Return (x, y) of the center of cell containing provided text 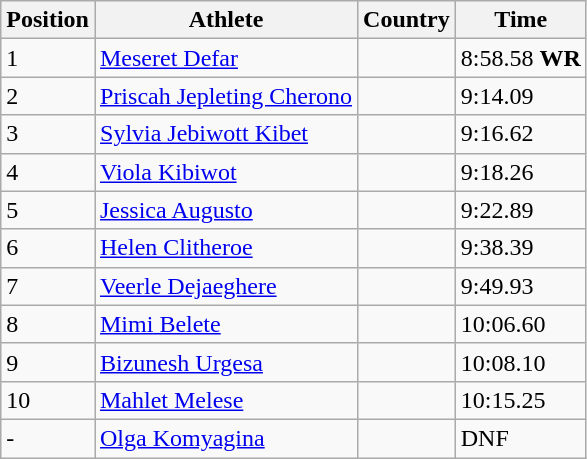
9:49.93 (520, 286)
4 (48, 172)
Olga Komyagina (226, 438)
- (48, 438)
9:18.26 (520, 172)
10:15.25 (520, 400)
Helen Clitheroe (226, 248)
5 (48, 210)
Meseret Defar (226, 58)
Position (48, 20)
10:06.60 (520, 324)
Country (407, 20)
7 (48, 286)
3 (48, 134)
9:22.89 (520, 210)
Priscah Jepleting Cherono (226, 96)
Athlete (226, 20)
10:08.10 (520, 362)
Viola Kibiwot (226, 172)
8 (48, 324)
Bizunesh Urgesa (226, 362)
Mahlet Melese (226, 400)
Jessica Augusto (226, 210)
Veerle Dejaeghere (226, 286)
Sylvia Jebiwott Kibet (226, 134)
2 (48, 96)
DNF (520, 438)
6 (48, 248)
9:38.39 (520, 248)
9:16.62 (520, 134)
1 (48, 58)
8:58.58 WR (520, 58)
9 (48, 362)
10 (48, 400)
Time (520, 20)
9:14.09 (520, 96)
Mimi Belete (226, 324)
